Search for the cell housing the specified text and yield its [X, Y] center coordinate. 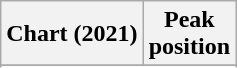
Peakposition [189, 34]
Chart (2021) [72, 34]
